Scan for the cell matching the given text and deliver its (X, Y) coordinate at center. 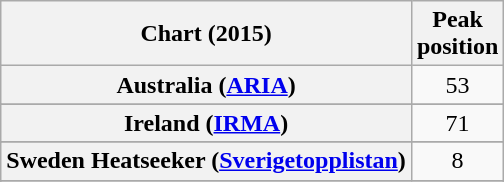
8 (457, 161)
71 (457, 123)
53 (457, 85)
Australia (ARIA) (206, 85)
Peakposition (457, 34)
Sweden Heatseeker (Sverigetopplistan) (206, 161)
Chart (2015) (206, 34)
Ireland (IRMA) (206, 123)
